Determine the [x, y] coordinate at the center of the cell enclosing the given text.  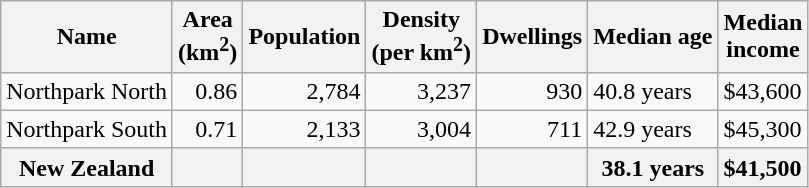
3,237 [422, 91]
0.86 [207, 91]
3,004 [422, 129]
Area(km2) [207, 37]
930 [532, 91]
38.1 years [653, 167]
$43,600 [763, 91]
Median age [653, 37]
Dwellings [532, 37]
2,133 [304, 129]
711 [532, 129]
Density(per km2) [422, 37]
New Zealand [87, 167]
40.8 years [653, 91]
Population [304, 37]
Name [87, 37]
2,784 [304, 91]
0.71 [207, 129]
42.9 years [653, 129]
Northpark South [87, 129]
$45,300 [763, 129]
$41,500 [763, 167]
Medianincome [763, 37]
Northpark North [87, 91]
